Scan for the cell matching the given text and deliver its [X, Y] coordinate at center. 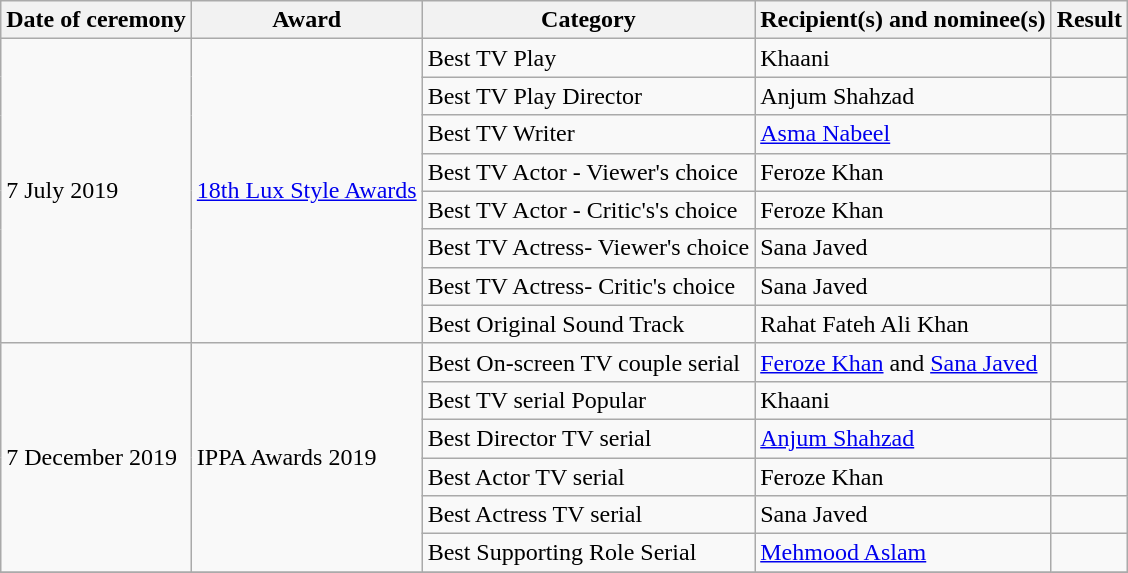
Best TV Actor - Critic's's choice [588, 210]
Best TV Actress- Critic's choice [588, 286]
18th Lux Style Awards [306, 191]
Best TV serial Popular [588, 400]
Best Original Sound Track [588, 324]
7 December 2019 [96, 457]
Feroze Khan and Sana Javed [903, 362]
Best On-screen TV couple serial [588, 362]
Best TV Actor - Viewer's choice [588, 172]
Best Actress TV serial [588, 515]
Best TV Writer [588, 134]
Recipient(s) and nominee(s) [903, 20]
Best TV Actress- Viewer's choice [588, 248]
Asma Nabeel [903, 134]
Best Supporting Role Serial [588, 553]
Best TV Play Director [588, 96]
Best Director TV serial [588, 438]
Result [1089, 20]
Rahat Fateh Ali Khan [903, 324]
IPPA Awards 2019 [306, 457]
Mehmood Aslam [903, 553]
Category [588, 20]
Award [306, 20]
7 July 2019 [96, 191]
Date of ceremony [96, 20]
Best Actor TV serial [588, 477]
Best TV Play [588, 58]
